Return the [X, Y] coordinate for the center point of the cell that contains the specified text.  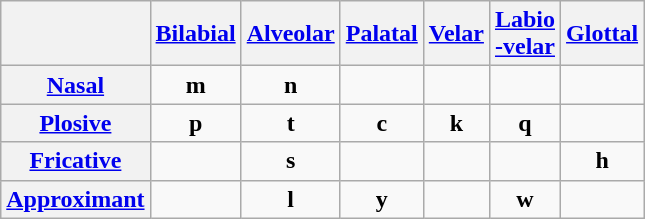
c [382, 123]
t [290, 123]
k [456, 123]
Labio-velar [524, 34]
Palatal [382, 34]
Nasal [76, 85]
l [290, 199]
Velar [456, 34]
Approximant [76, 199]
m [196, 85]
Plosive [76, 123]
Fricative [76, 161]
q [524, 123]
y [382, 199]
Bilabial [196, 34]
n [290, 85]
h [602, 161]
Glottal [602, 34]
Alveolar [290, 34]
p [196, 123]
w [524, 199]
s [290, 161]
